Determine the [X, Y] coordinate at the center of the cell enclosing the given text.  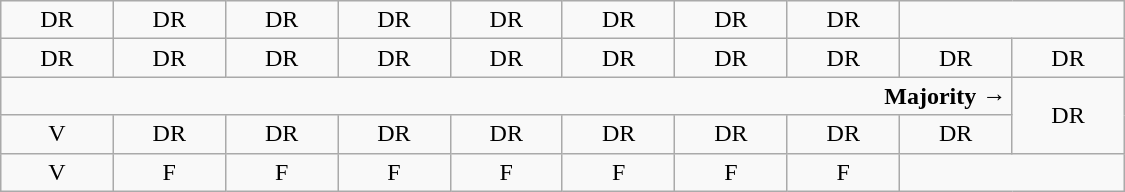
Majority → [506, 96]
